Locate the cell with the specified text and output its (X, Y) center coordinate. 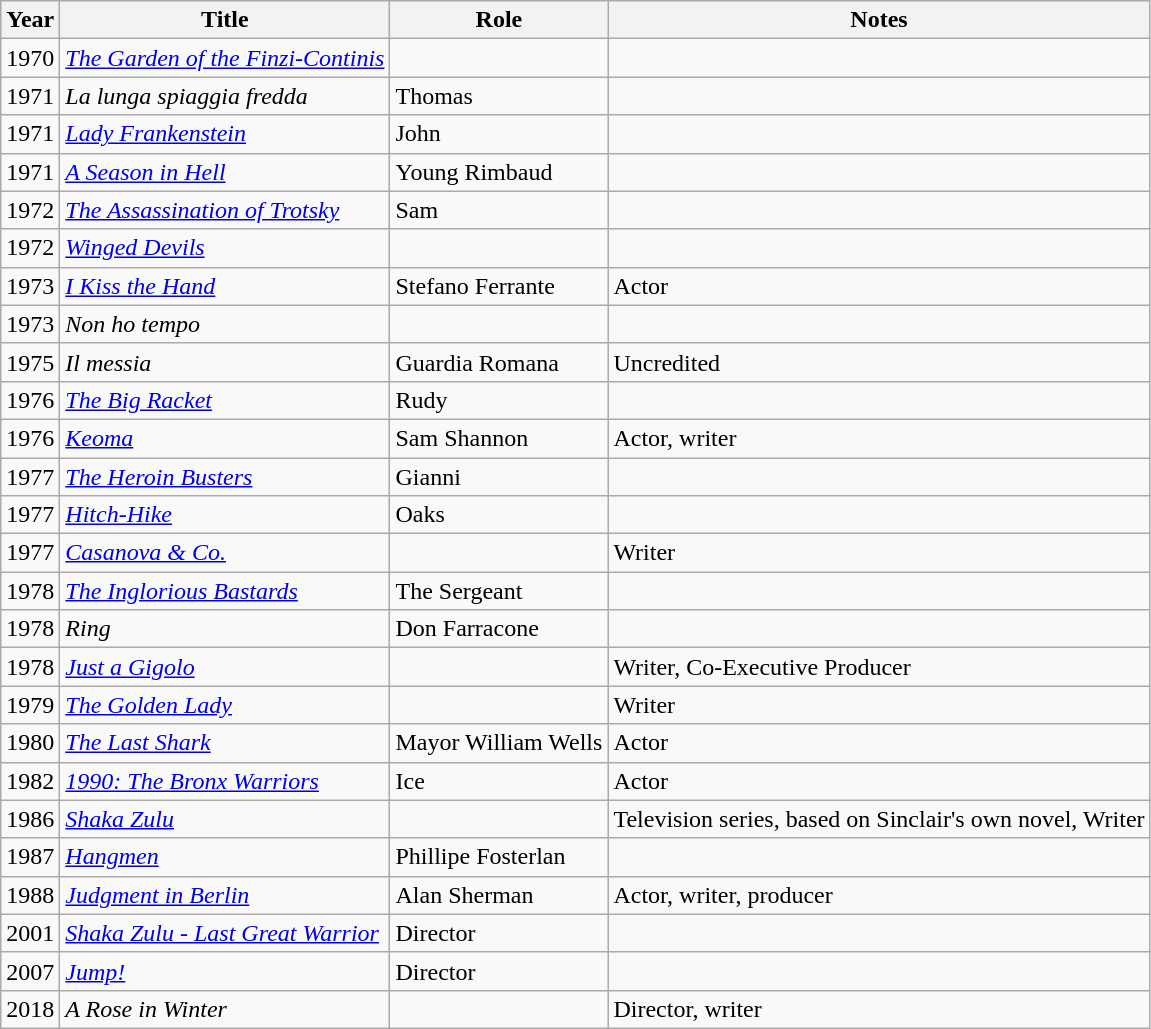
Notes (879, 20)
1975 (30, 362)
Year (30, 20)
Shaka Zulu - Last Great Warrior (225, 933)
Lady Frankenstein (225, 134)
Role (499, 20)
Winged Devils (225, 248)
Jump! (225, 971)
The Heroin Busters (225, 477)
Mayor William Wells (499, 743)
1990: The Bronx Warriors (225, 781)
Phillipe Fosterlan (499, 857)
Il messia (225, 362)
Hitch-Hike (225, 515)
Television series, based on Sinclair's own novel, Writer (879, 819)
1986 (30, 819)
The Assassination of Trotsky (225, 210)
The Sergeant (499, 591)
Rudy (499, 400)
Keoma (225, 438)
Stefano Ferrante (499, 286)
Actor, writer (879, 438)
Ice (499, 781)
Shaka Zulu (225, 819)
2018 (30, 1009)
A Season in Hell (225, 172)
The Garden of the Finzi-Continis (225, 58)
I Kiss the Hand (225, 286)
The Last Shark (225, 743)
Just a Gigolo (225, 667)
Sam Shannon (499, 438)
2001 (30, 933)
Writer, Co-Executive Producer (879, 667)
Don Farracone (499, 629)
Casanova & Co. (225, 553)
Gianni (499, 477)
Title (225, 20)
The Big Racket (225, 400)
Judgment in Berlin (225, 895)
Oaks (499, 515)
1987 (30, 857)
1980 (30, 743)
Actor, writer, producer (879, 895)
1979 (30, 705)
Ring (225, 629)
Guardia Romana (499, 362)
The Inglorious Bastards (225, 591)
Director, writer (879, 1009)
Thomas (499, 96)
1982 (30, 781)
Uncredited (879, 362)
La lunga spiaggia fredda (225, 96)
2007 (30, 971)
A Rose in Winter (225, 1009)
The Golden Lady (225, 705)
1970 (30, 58)
Hangmen (225, 857)
John (499, 134)
1988 (30, 895)
Sam (499, 210)
Alan Sherman (499, 895)
Non ho tempo (225, 324)
Young Rimbaud (499, 172)
